Detect which cell encompasses the target text, then output its [X, Y] center coordinate. 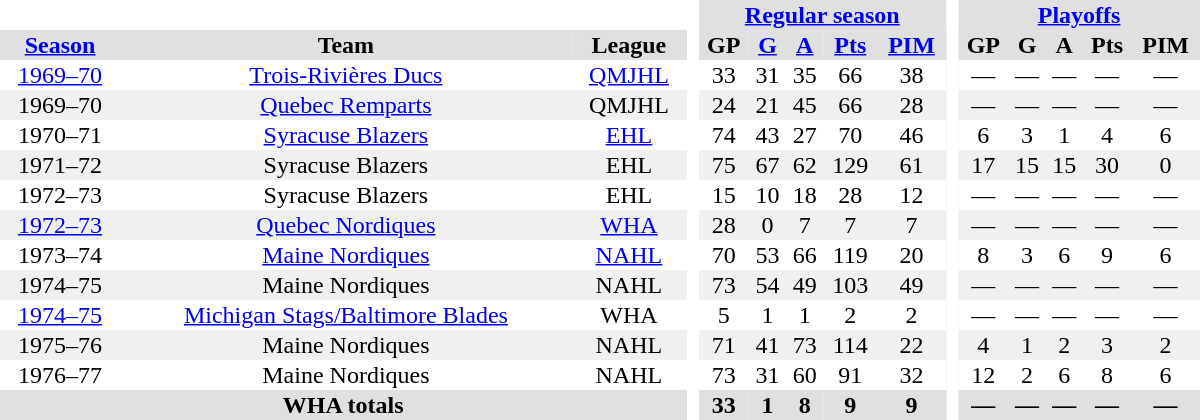
75 [724, 165]
League [630, 45]
91 [850, 375]
Trois-Rivières Ducs [346, 75]
38 [912, 75]
30 [1107, 165]
74 [724, 135]
17 [983, 165]
61 [912, 165]
71 [724, 345]
27 [804, 135]
35 [804, 75]
103 [850, 285]
22 [912, 345]
54 [768, 285]
Quebec Nordiques [346, 225]
5 [724, 315]
WHA totals [343, 405]
41 [768, 345]
1971–72 [60, 165]
Regular season [822, 15]
67 [768, 165]
1976–77 [60, 375]
Team [346, 45]
46 [912, 135]
10 [768, 195]
62 [804, 165]
114 [850, 345]
1975–76 [60, 345]
43 [768, 135]
Playoffs [1079, 15]
18 [804, 195]
20 [912, 255]
129 [850, 165]
1970–71 [60, 135]
32 [912, 375]
1973–74 [60, 255]
Season [60, 45]
Quebec Remparts [346, 105]
Michigan Stags/Baltimore Blades [346, 315]
60 [804, 375]
24 [724, 105]
45 [804, 105]
53 [768, 255]
21 [768, 105]
119 [850, 255]
